Return the [x, y] coordinate for the center point of the cell that contains the specified text.  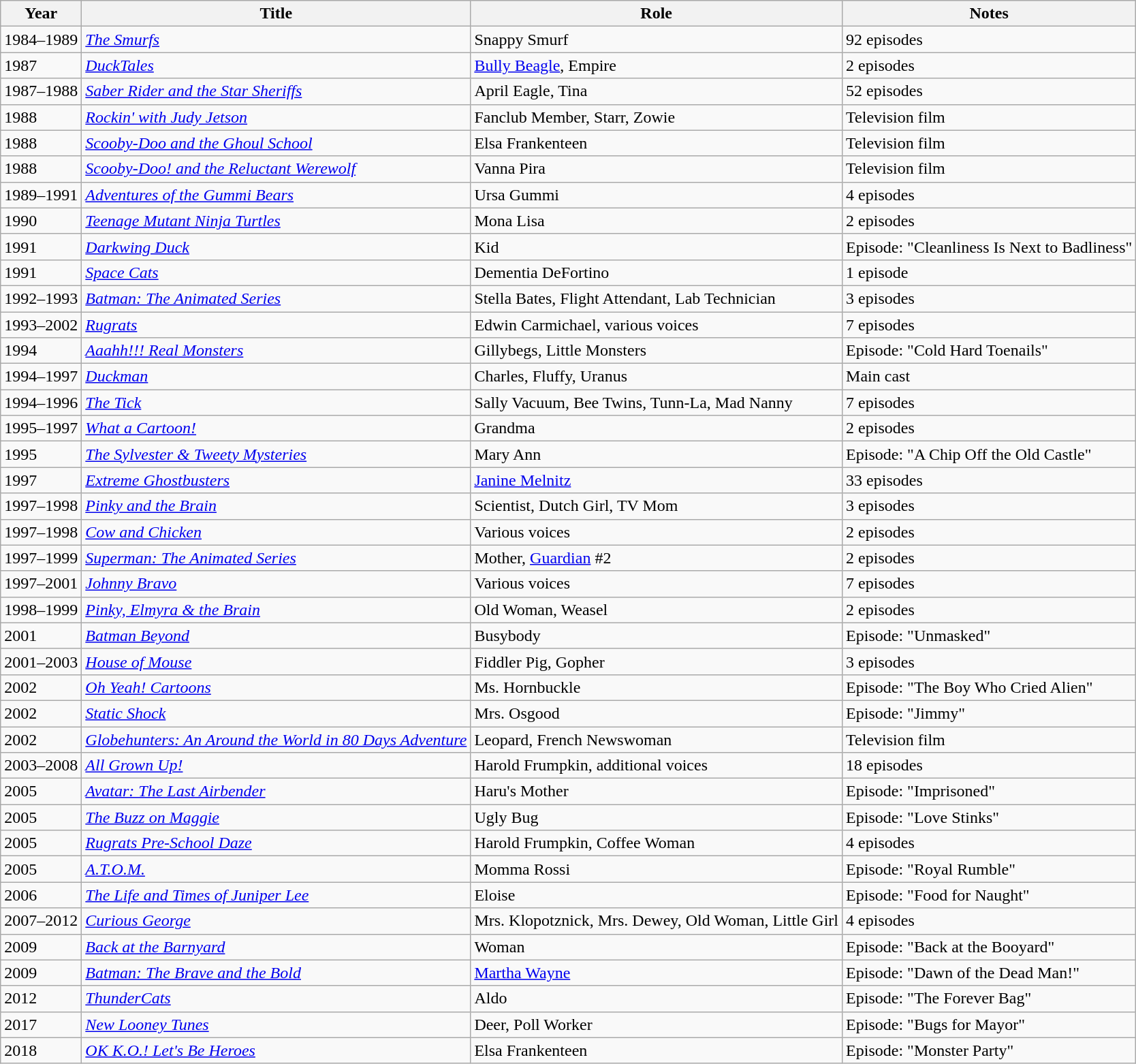
1989–1991 [41, 195]
Harold Frumpkin, additional voices [657, 766]
Stella Bates, Flight Attendant, Lab Technician [657, 298]
Mrs. Osgood [657, 713]
Title [277, 14]
Pinky and the Brain [277, 506]
Episode: "Monster Party" [989, 1050]
Teenage Mutant Ninja Turtles [277, 221]
Batman Beyond [277, 636]
Static Shock [277, 713]
Mona Lisa [657, 221]
Mary Ann [657, 454]
Episode: "Bugs for Mayor" [989, 1024]
The Smurfs [277, 40]
Batman: The Animated Series [277, 298]
Johnny Bravo [277, 584]
2017 [41, 1024]
Back at the Barnyard [277, 947]
Mrs. Klopotznick, Mrs. Dewey, Old Woman, Little Girl [657, 921]
Scooby-Doo and the Ghoul School [277, 143]
2012 [41, 999]
Ms. Hornbuckle [657, 687]
Scooby-Doo! and the Reluctant Werewolf [277, 169]
DuckTales [277, 65]
Fiddler Pig, Gopher [657, 661]
Vanna Pira [657, 169]
Martha Wayne [657, 973]
Sally Vacuum, Bee Twins, Tunn-La, Mad Nanny [657, 403]
Snappy Smurf [657, 40]
1 episode [989, 272]
Oh Yeah! Cartoons [277, 687]
2006 [41, 895]
1997–2001 [41, 584]
Rugrats [277, 325]
52 episodes [989, 91]
Mother, Guardian #2 [657, 558]
1987 [41, 65]
Ursa Gummi [657, 195]
Curious George [277, 921]
Episode: "The Forever Bag" [989, 999]
Scientist, Dutch Girl, TV Mom [657, 506]
1990 [41, 221]
Avatar: The Last Airbender [277, 792]
Episode: "The Boy Who Cried Alien" [989, 687]
The Sylvester & Tweety Mysteries [277, 454]
Duckman [277, 377]
Episode: "Unmasked" [989, 636]
Janine Melnitz [657, 480]
1994 [41, 351]
Extreme Ghostbusters [277, 480]
2003–2008 [41, 766]
The Life and Times of Juniper Lee [277, 895]
Busybody [657, 636]
Notes [989, 14]
Adventures of the Gummi Bears [277, 195]
1984–1989 [41, 40]
18 episodes [989, 766]
Harold Frumpkin, Coffee Woman [657, 843]
Eloise [657, 895]
92 episodes [989, 40]
2018 [41, 1050]
The Tick [277, 403]
Deer, Poll Worker [657, 1024]
1993–2002 [41, 325]
Batman: The Brave and the Bold [277, 973]
House of Mouse [277, 661]
2007–2012 [41, 921]
Edwin Carmichael, various voices [657, 325]
Kid [657, 247]
April Eagle, Tina [657, 91]
All Grown Up! [277, 766]
1995 [41, 454]
1994–1997 [41, 377]
Woman [657, 947]
Pinky, Elmyra & the Brain [277, 610]
Globehunters: An Around the World in 80 Days Adventure [277, 739]
Bully Beagle, Empire [657, 65]
Charles, Fluffy, Uranus [657, 377]
Rugrats Pre-School Daze [277, 843]
Year [41, 14]
New Looney Tunes [277, 1024]
ThunderCats [277, 999]
The Buzz on Maggie [277, 817]
Darkwing Duck [277, 247]
Episode: "Cold Hard Toenails" [989, 351]
Fanclub Member, Starr, Zowie [657, 117]
Episode: "Cleanliness Is Next to Badliness" [989, 247]
Space Cats [277, 272]
Episode: "Royal Rumble" [989, 869]
What a Cartoon! [277, 428]
Cow and Chicken [277, 532]
Main cast [989, 377]
Episode: "Back at the Booyard" [989, 947]
Gillybegs, Little Monsters [657, 351]
Momma Rossi [657, 869]
Episode: "Dawn of the Dead Man!" [989, 973]
2001 [41, 636]
A.T.O.M. [277, 869]
Dementia DeFortino [657, 272]
2001–2003 [41, 661]
Ugly Bug [657, 817]
OK K.O.! Let's Be Heroes [277, 1050]
Episode: "Love Stinks" [989, 817]
Aaahh!!! Real Monsters [277, 351]
Aldo [657, 999]
1994–1996 [41, 403]
1995–1997 [41, 428]
33 episodes [989, 480]
1998–1999 [41, 610]
Grandma [657, 428]
1997 [41, 480]
Episode: "A Chip Off the Old Castle" [989, 454]
Episode: "Imprisoned" [989, 792]
Role [657, 14]
Episode: "Jimmy" [989, 713]
Old Woman, Weasel [657, 610]
Haru's Mother [657, 792]
Leopard, French Newswoman [657, 739]
1997–1999 [41, 558]
Saber Rider and the Star Sheriffs [277, 91]
Episode: "Food for Naught" [989, 895]
Superman: The Animated Series [277, 558]
1992–1993 [41, 298]
1987–1988 [41, 91]
Rockin' with Judy Jetson [277, 117]
